Output the [X, Y] coordinate of the center of the cell containing the given text.  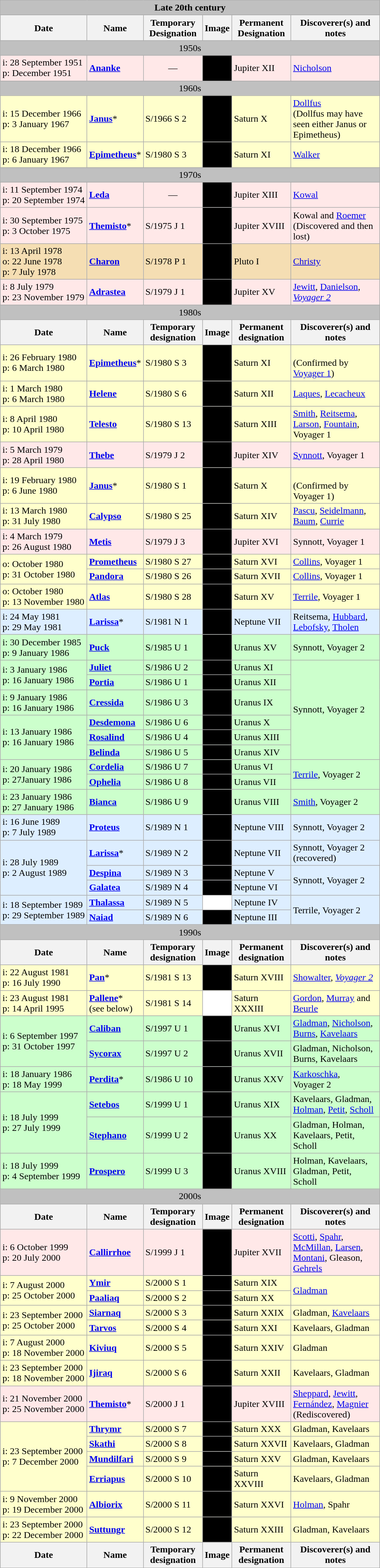
Uranus XIII [262, 737]
Charon [115, 261]
i: 18 September 1989p: 29 September 1989 [44, 910]
Saturn XXX [262, 1429]
S/2000 S 5 [173, 1348]
1980s [190, 312]
Uranus XVI [262, 1029]
Uranus XII [262, 682]
i: 30 September 1975p: 3 October 1975 [44, 225]
Saturn XIII [262, 424]
Pan* [115, 977]
i: 23 September 2000p: 25 October 2000 [44, 1320]
Temporary Designation [173, 28]
S/2000 S 12 [173, 1529]
Neptune III [262, 917]
i: 18 January 1986p: 18 May 1999 [44, 1079]
Uranus VII [262, 782]
S/1979 J 3 [173, 541]
i: 23 August 1981p: 14 April 1995 [44, 1003]
S/2000 S 10 [173, 1479]
S/1980 S 13 [173, 424]
S/2000 S 6 [173, 1373]
Stephano [115, 1135]
i: 13 January 1986p: 16 January 1986 [44, 737]
Gordon, Murray and Beurle [335, 1003]
Nicholson [335, 68]
S/2000 S 8 [173, 1444]
Holman, Kavelaars, Gladman, Petit, Scholl [335, 1171]
Uranus XI [262, 667]
Saturn XVII [262, 576]
S/1989 N 2 [173, 852]
Gladman, Holman, Kavelaars, Petit, Scholl [335, 1135]
i: 18 July 1999p: 27 July 1999 [44, 1122]
1960s [190, 88]
Uranus X [262, 723]
Adrastea [115, 292]
Saturn XVI [262, 562]
S/1981 N 1 [173, 622]
Ophelia [115, 782]
S/1980 S 1 [173, 485]
i: 21 November 2000p: 25 November 2000 [44, 1404]
1970s [190, 175]
Saturn XXVII [262, 1444]
i: 23 September 2000p: 22 December 2000 [44, 1529]
i: 23 September 2000p: 18 November 2000 [44, 1373]
Kiviuq [115, 1348]
Saturn XXVIII [262, 1479]
i: 11 September 1974p: 20 September 1974 [44, 195]
Uranus VIII [262, 802]
Cordelia [115, 767]
S/1999 U 1 [173, 1104]
Saturn XV [262, 597]
Synnott, Voyager 2 (recovered) [335, 852]
Sycorax [115, 1054]
Saturn XXIV [262, 1348]
Neptune V [262, 873]
Scotti, Spahr, McMillan, Larsen, Montani, Gleason, Gehrels [335, 1253]
Saturn XXI [262, 1327]
Karkoschka, Voyager 2 [335, 1079]
i: 30 December 1985p: 9 January 1986 [44, 647]
i: 6 September 1997p: 31 October 1997 [44, 1041]
Uranus XIX [262, 1104]
Saturn XXII [262, 1373]
Permanent Designation [262, 28]
i: 19 February 1980p: 6 June 1980 [44, 485]
i: 7 August 2000p: 25 October 2000 [44, 1290]
Pascu, Seidelmann, Baum, Currie [335, 516]
S/1999 U 2 [173, 1135]
i: 22 August 1981p: 16 July 1990 [44, 977]
o: October 1980p: 13 November 1980 [44, 597]
Portia [115, 682]
Sheppard, Jewitt, Fernández, Magnier (Rediscovered) [335, 1404]
o: October 1980p: 31 October 1980 [44, 569]
Saturn XXV [262, 1459]
Prospero [115, 1171]
Uranus XVIII [262, 1171]
1950s [190, 48]
S/1989 N 6 [173, 917]
S/1981 S 13 [173, 977]
S/1986 U 8 [173, 782]
i: 23 September 2000p: 7 December 2000 [44, 1457]
i: 18 July 1999p: 4 September 1999 [44, 1171]
Skathi [115, 1444]
Neptune VIII [262, 827]
S/1979 J 1 [173, 292]
S/1986 U 1 [173, 682]
Jupiter XVII [262, 1253]
i: 3 January 1986p: 16 January 1986 [44, 675]
Late 20th century [190, 8]
Uranus VI [262, 767]
Terrile, Voyager 1 [335, 597]
S/1999 U 3 [173, 1171]
i: 9 January 1986p: 16 January 1986 [44, 702]
Jewitt, Danielson, Voyager 2 [335, 292]
Jupiter XIV [262, 455]
Galatea [115, 888]
S/2000 S 4 [173, 1327]
Uranus XX [262, 1135]
2000s [190, 1196]
S/1985 U 1 [173, 647]
Neptune VI [262, 888]
Jupiter XVI [262, 541]
Caliban [115, 1029]
Pandora [115, 576]
S/1989 N 1 [173, 827]
Juliet [115, 667]
Albiorix [115, 1504]
Kowal and Roemer(Discovered and then lost) [335, 225]
Ymir [115, 1283]
Pallene*(see below) [115, 1003]
i: 28 September 1951p: December 1951 [44, 68]
i: 24 May 1981p: 29 May 1981 [44, 622]
Erriapus [115, 1479]
S/2000 S 11 [173, 1504]
S/2000 S 2 [173, 1298]
Desdemona [115, 723]
i: 7 August 2000p: 18 November 2000 [44, 1348]
Pluto I [262, 261]
Thebe [115, 455]
S/2000 S 7 [173, 1429]
i: 15 December 1966p: 3 January 1967 [44, 119]
Saturn XXIX [262, 1313]
Uranus XVII [262, 1054]
Kowal [335, 195]
Laques, Lecacheux [335, 394]
Jupiter XII [262, 68]
Metis [115, 541]
Telesto [115, 424]
Calypso [115, 516]
S/1989 N 5 [173, 902]
i: 8 April 1980p: 10 April 1980 [44, 424]
Smith, Voyager 2 [335, 802]
S/1986 U 5 [173, 752]
Christy [335, 261]
i: 28 July 1989p: 2 August 1989 [44, 867]
S/1999 J 1 [173, 1253]
Callirrhoe [115, 1253]
i: 23 January 1986p: 27 January 1986 [44, 802]
Smith, Reitsema, Larson, Fountain, Voyager 1 [335, 424]
Thrymr [115, 1429]
i: 18 December 1966p: 6 January 1967 [44, 154]
i: 26 February 1980p: 6 March 1980 [44, 363]
Atlas [115, 597]
S/2000 S 3 [173, 1313]
Siarnaq [115, 1313]
Puck [115, 647]
S/1966 S 2 [173, 119]
Walker [335, 154]
Belinda [115, 752]
Mundilfari [115, 1459]
Leda [115, 195]
S/2000 S 1 [173, 1283]
Saturn XX [262, 1298]
Reitsema, Hubbard, Lebofsky, Tholen [335, 622]
Saturn XII [262, 394]
Tarvos [115, 1327]
Cressida [115, 702]
Naiad [115, 917]
i: 16 June 1989p: 7 July 1989 [44, 827]
S/1980 S 6 [173, 394]
Showalter, Voyager 2 [335, 977]
i: 8 July 1979p: 23 November 1979 [44, 292]
i: 13 March 1980p: 31 July 1980 [44, 516]
Saturn XXXIII [262, 1003]
S/1986 U 7 [173, 767]
Jupiter XIII [262, 195]
Helene [115, 394]
i: 9 November 2000p: 19 December 2000 [44, 1504]
Uranus IX [262, 702]
Despina [115, 873]
Setebos [115, 1104]
S/1997 U 2 [173, 1054]
S/1997 U 1 [173, 1029]
S/1986 U 10 [173, 1079]
1990s [190, 932]
Perdita* [115, 1079]
Proteus [115, 827]
Saturn XIX [262, 1283]
S/1986 U 4 [173, 737]
i: 5 March 1979p: 28 April 1980 [44, 455]
Saturn XXVI [262, 1504]
Holman, Spahr [335, 1504]
S/1986 U 6 [173, 723]
Kavelaars, Gladman, Holman, Petit, Scholl [335, 1104]
i: 13 April 1978o: 22 June 1978p: 7 July 1978 [44, 261]
S/1986 U 2 [173, 667]
Neptune IV [262, 902]
Saturn XIV [262, 516]
S/1986 U 9 [173, 802]
Rosalind [115, 737]
Paaliaq [115, 1298]
Bianca [115, 802]
S/1986 U 3 [173, 702]
Jupiter XV [262, 292]
i: 4 March 1979p: 26 August 1980 [44, 541]
S/1980 S 27 [173, 562]
S/1980 S 25 [173, 516]
S/2000 J 1 [173, 1404]
S/2000 S 9 [173, 1459]
S/1980 S 26 [173, 576]
Suttungr [115, 1529]
Ijiraq [115, 1373]
Thalassa [115, 902]
Uranus XIV [262, 752]
Ananke [115, 68]
S/1978 P 1 [173, 261]
Prometheus [115, 562]
Uranus XV [262, 647]
S/1980 S 28 [173, 597]
S/1989 N 4 [173, 888]
S/1981 S 14 [173, 1003]
i: 20 January 1986p: 27January 1986 [44, 774]
Uranus XXV [262, 1079]
i: 6 October 1999p: 20 July 2000 [44, 1253]
S/1979 J 2 [173, 455]
S/1975 J 1 [173, 225]
S/1989 N 3 [173, 873]
Dollfus(Dollfus may have seen either Janus or Epimetheus) [335, 119]
Saturn XXIII [262, 1529]
Saturn XVIII [262, 977]
i: 1 March 1980p: 6 March 1980 [44, 394]
